Pinpoint the cell where the given text exists, returning its (X, Y) midpoint coordinate. 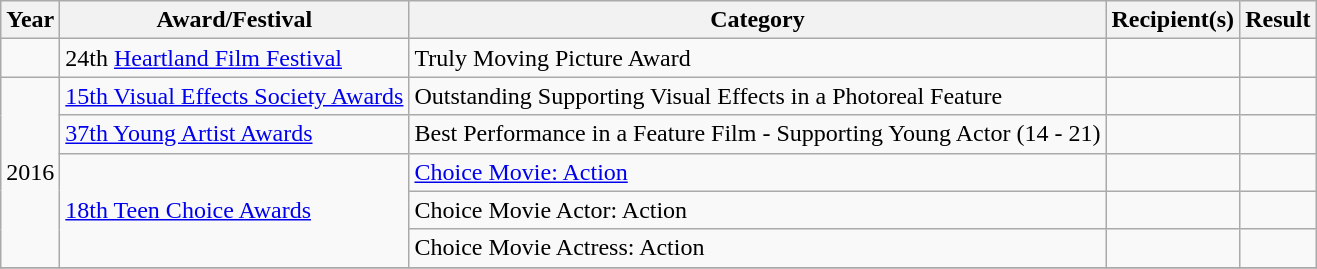
37th Young Artist Awards (234, 134)
Best Performance in a Feature Film - Supporting Young Actor (14 - 21) (758, 134)
24th Heartland Film Festival (234, 58)
Result (1278, 20)
Year (30, 20)
2016 (30, 172)
Award/Festival (234, 20)
Truly Moving Picture Award (758, 58)
15th Visual Effects Society Awards (234, 96)
Choice Movie: Action (758, 172)
Recipient(s) (1173, 20)
Choice Movie Actress: Action (758, 248)
Outstanding Supporting Visual Effects in a Photoreal Feature (758, 96)
Category (758, 20)
Choice Movie Actor: Action (758, 210)
18th Teen Choice Awards (234, 210)
